For the text-containing cell, return its midpoint in [X, Y] coordinate format. 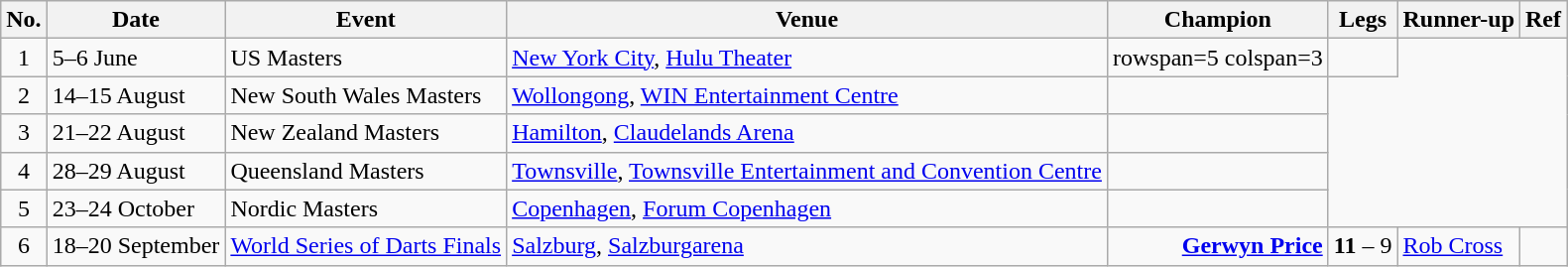
Salzburg, Salzburgarena [807, 246]
Townsville, Townsville Entertainment and Convention Centre [807, 171]
5–6 June [136, 58]
11 – 9 [1363, 246]
Hamilton, Claudelands Arena [807, 133]
5 [24, 208]
18–20 September [136, 246]
Gerwyn Price [1218, 246]
US Masters [366, 58]
Wollongong, WIN Entertainment Centre [807, 95]
New South Wales Masters [366, 95]
23–24 October [136, 208]
Venue [807, 20]
New Zealand Masters [366, 133]
Queensland Masters [366, 171]
28–29 August [136, 171]
1 [24, 58]
Date [136, 20]
14–15 August [136, 95]
rowspan=5 colspan=3 [1218, 58]
Copenhagen, Forum Copenhagen [807, 208]
21–22 August [136, 133]
Rob Cross [1459, 246]
New York City, Hulu Theater [807, 58]
No. [24, 20]
World Series of Darts Finals [366, 246]
Event [366, 20]
3 [24, 133]
Champion [1218, 20]
Runner-up [1459, 20]
Nordic Masters [366, 208]
2 [24, 95]
Ref [1543, 20]
6 [24, 246]
4 [24, 171]
Legs [1363, 20]
